Output the (x, y) coordinate of the center of the cell containing the given text.  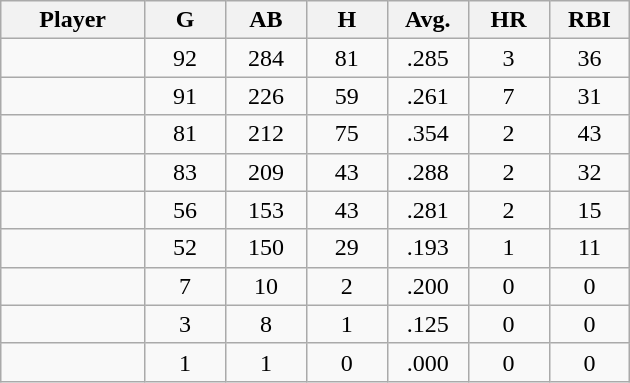
15 (590, 210)
52 (186, 248)
G (186, 20)
AB (266, 20)
32 (590, 172)
.281 (428, 210)
56 (186, 210)
.288 (428, 172)
8 (266, 324)
.354 (428, 134)
209 (266, 172)
Avg. (428, 20)
11 (590, 248)
212 (266, 134)
153 (266, 210)
83 (186, 172)
.285 (428, 58)
75 (346, 134)
.261 (428, 96)
10 (266, 286)
226 (266, 96)
29 (346, 248)
RBI (590, 20)
Player (73, 20)
.200 (428, 286)
31 (590, 96)
59 (346, 96)
92 (186, 58)
91 (186, 96)
36 (590, 58)
284 (266, 58)
H (346, 20)
.125 (428, 324)
.193 (428, 248)
HR (508, 20)
.000 (428, 362)
150 (266, 248)
